Determine the [x, y] coordinate at the center of the cell enclosing the given text.  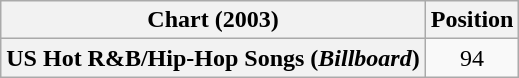
Chart (2003) [213, 20]
Position [472, 20]
US Hot R&B/Hip-Hop Songs (Billboard) [213, 58]
94 [472, 58]
